Locate the cell with the specified text and output its [x, y] center coordinate. 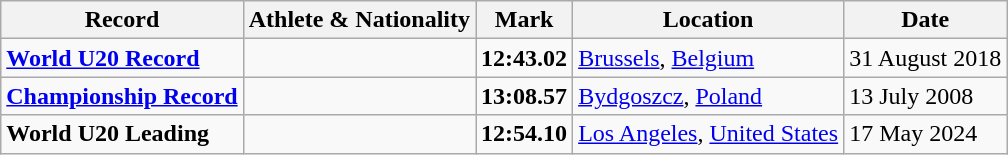
Bydgoszcz, Poland [708, 96]
Mark [524, 20]
Brussels, Belgium [708, 58]
13 July 2008 [926, 96]
13:08.57 [524, 96]
Date [926, 20]
12:43.02 [524, 58]
12:54.10 [524, 134]
Athlete & Nationality [359, 20]
World U20 Record [122, 58]
31 August 2018 [926, 58]
Record [122, 20]
World U20 Leading [122, 134]
Location [708, 20]
17 May 2024 [926, 134]
Los Angeles, United States [708, 134]
Championship Record [122, 96]
